Detect which cell encompasses the target text, then output its [X, Y] center coordinate. 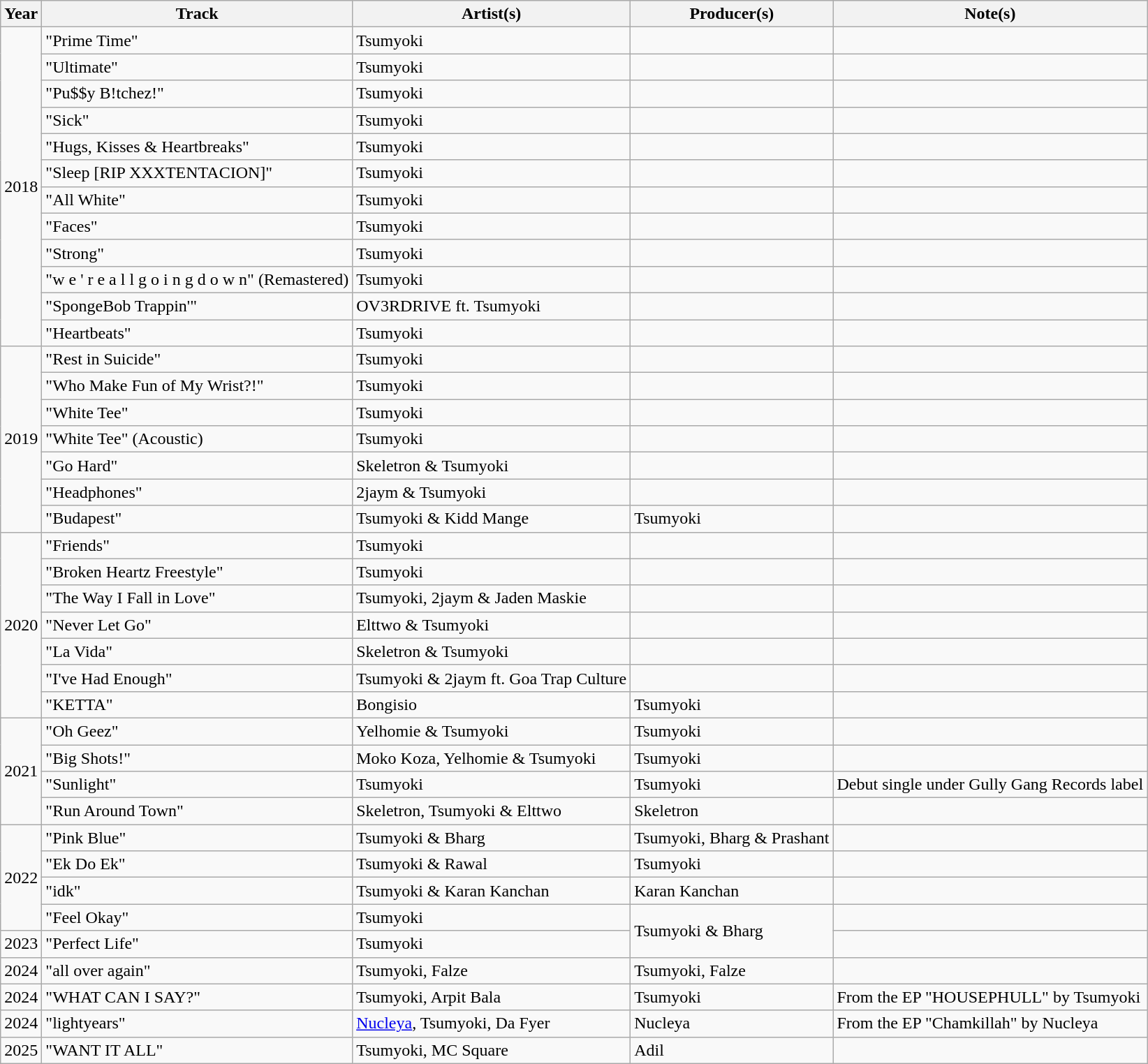
Bongisio [492, 704]
2023 [21, 944]
"White Tee" [197, 413]
"Oh Geez" [197, 731]
Tsumyoki & Karan Kanchan [492, 891]
"I've Had Enough" [197, 678]
Adil [732, 1050]
Debut single under Gully Gang Records label [990, 785]
Track [197, 14]
Tsumyoki, Arpit Bala [492, 997]
"Prime Time" [197, 40]
"Sleep [RIP XXXTENTACION]" [197, 173]
"all over again" [197, 970]
"All White" [197, 200]
"Hugs, Kisses & Heartbreaks" [197, 147]
Skeletron [732, 811]
Yelhomie & Tsumyoki [492, 731]
"Perfect Life" [197, 944]
"Pink Blue" [197, 838]
Elttwo & Tsumyoki [492, 625]
"KETTA" [197, 704]
"Run Around Town" [197, 811]
"The Way I Fall in Love" [197, 598]
"Sick" [197, 120]
Tsumyoki & Kidd Mange [492, 519]
Skeletron, Tsumyoki & Elttwo [492, 811]
"WANT IT ALL" [197, 1050]
2jaym & Tsumyoki [492, 492]
"idk" [197, 891]
Producer(s) [732, 14]
From the EP "HOUSEPHULL" by Tsumyoki [990, 997]
"Go Hard" [197, 466]
2025 [21, 1050]
Nucleya [732, 1024]
From the EP "Chamkillah" by Nucleya [990, 1024]
"Pu$$y B!tchez!" [197, 94]
2019 [21, 439]
"Heartbeats" [197, 333]
Artist(s) [492, 14]
Karan Kanchan [732, 891]
Tsumyoki, MC Square [492, 1050]
"Who Make Fun of My Wrist?!" [197, 386]
Tsumyoki & 2jaym ft. Goa Trap Culture [492, 678]
Tsumyoki, 2jaym & Jaden Maskie [492, 598]
"Big Shots!" [197, 758]
Tsumyoki & Rawal [492, 864]
"Budapest" [197, 519]
"Strong" [197, 253]
"SpongeBob Trappin'" [197, 306]
"Never Let Go" [197, 625]
"WHAT CAN I SAY?" [197, 997]
Note(s) [990, 14]
"White Tee" (Acoustic) [197, 439]
"Faces" [197, 226]
Year [21, 14]
"lightyears" [197, 1024]
2022 [21, 878]
"Ultimate" [197, 67]
2020 [21, 625]
Nucleya, Tsumyoki, Da Fyer [492, 1024]
Moko Koza, Yelhomie & Tsumyoki [492, 758]
"Sunlight" [197, 785]
2021 [21, 771]
Tsumyoki, Bharg & Prashant [732, 838]
"Feel Okay" [197, 917]
OV3RDRIVE ft. Tsumyoki [492, 306]
2018 [21, 187]
"Rest in Suicide" [197, 360]
"Headphones" [197, 492]
"La Vida" [197, 651]
"Friends" [197, 545]
"Ek Do Ek" [197, 864]
"w e ' r e a l l g o i n g d o w n" (Remastered) [197, 279]
"Broken Heartz Freestyle" [197, 572]
